Determine the [X, Y] coordinate at the center of the cell enclosing the given text.  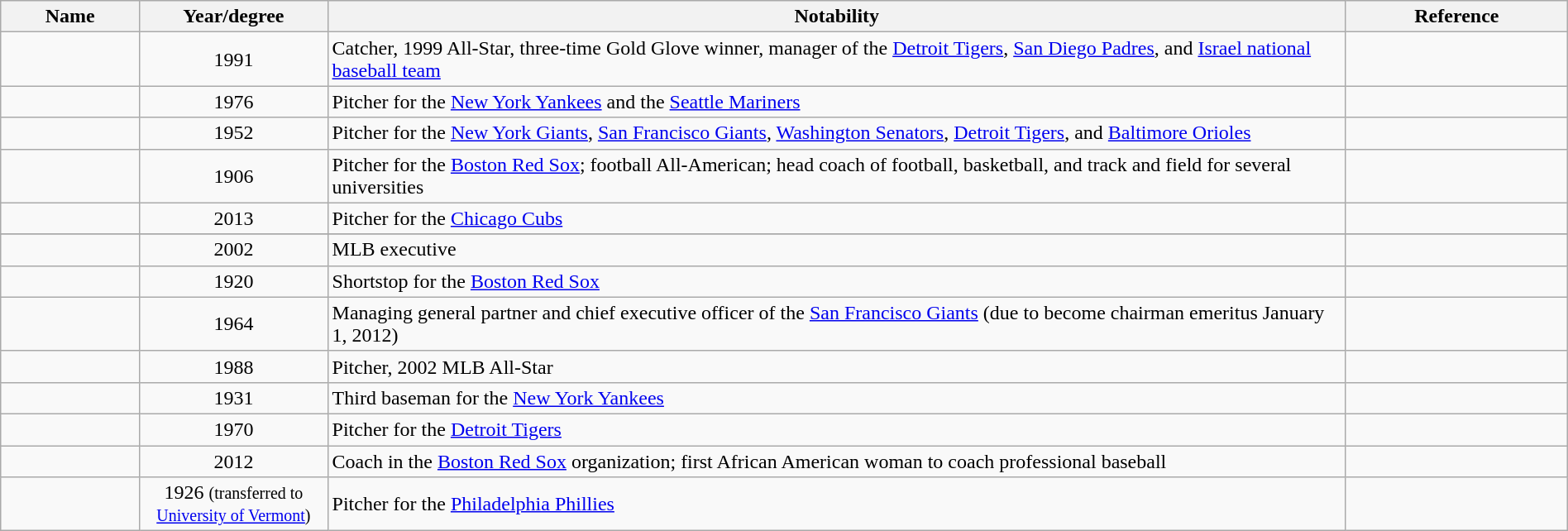
1976 [233, 102]
Managing general partner and chief executive officer of the San Francisco Giants (due to become chairman emeritus January 1, 2012) [837, 324]
1926 (transferred to University of Vermont) [233, 505]
1931 [233, 398]
1988 [233, 366]
Notability [837, 17]
Shortstop for the Boston Red Sox [837, 281]
Coach in the Boston Red Sox organization; first African American woman to coach professional baseball [837, 461]
1970 [233, 429]
Reference [1456, 17]
Third baseman for the New York Yankees [837, 398]
Pitcher for the Boston Red Sox; football All-American; head coach of football, basketball, and track and field for several universities [837, 175]
Catcher, 1999 All-Star, three-time Gold Glove winner, manager of the Detroit Tigers, San Diego Padres, and Israel national baseball team [837, 60]
Year/degree [233, 17]
Pitcher for the Detroit Tigers [837, 429]
Pitcher for the New York Yankees and the Seattle Mariners [837, 102]
1991 [233, 60]
2012 [233, 461]
MLB executive [837, 250]
1952 [233, 133]
2013 [233, 218]
Pitcher for the Chicago Cubs [837, 218]
1964 [233, 324]
2002 [233, 250]
Name [70, 17]
Pitcher for the Philadelphia Phillies [837, 505]
Pitcher, 2002 MLB All-Star [837, 366]
Pitcher for the New York Giants, San Francisco Giants, Washington Senators, Detroit Tigers, and Baltimore Orioles [837, 133]
1906 [233, 175]
1920 [233, 281]
